Return the (x, y) coordinate for the center point of the cell that contains the specified text.  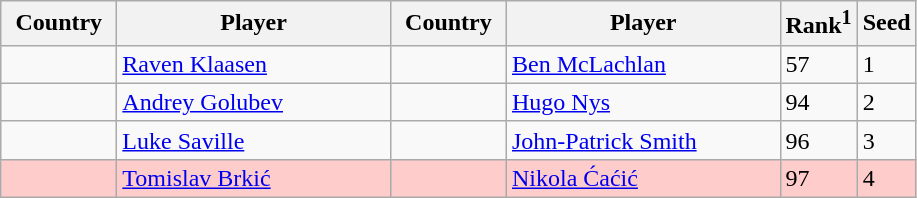
Raven Klaasen (254, 64)
96 (818, 140)
Tomislav Brkić (254, 178)
97 (818, 178)
Hugo Nys (643, 102)
John-Patrick Smith (643, 140)
Nikola Ćaćić (643, 178)
4 (886, 178)
57 (818, 64)
Rank1 (818, 24)
2 (886, 102)
Andrey Golubev (254, 102)
1 (886, 64)
3 (886, 140)
Luke Saville (254, 140)
Ben McLachlan (643, 64)
94 (818, 102)
Seed (886, 24)
